Output the (X, Y) coordinate of the center of the cell containing the given text.  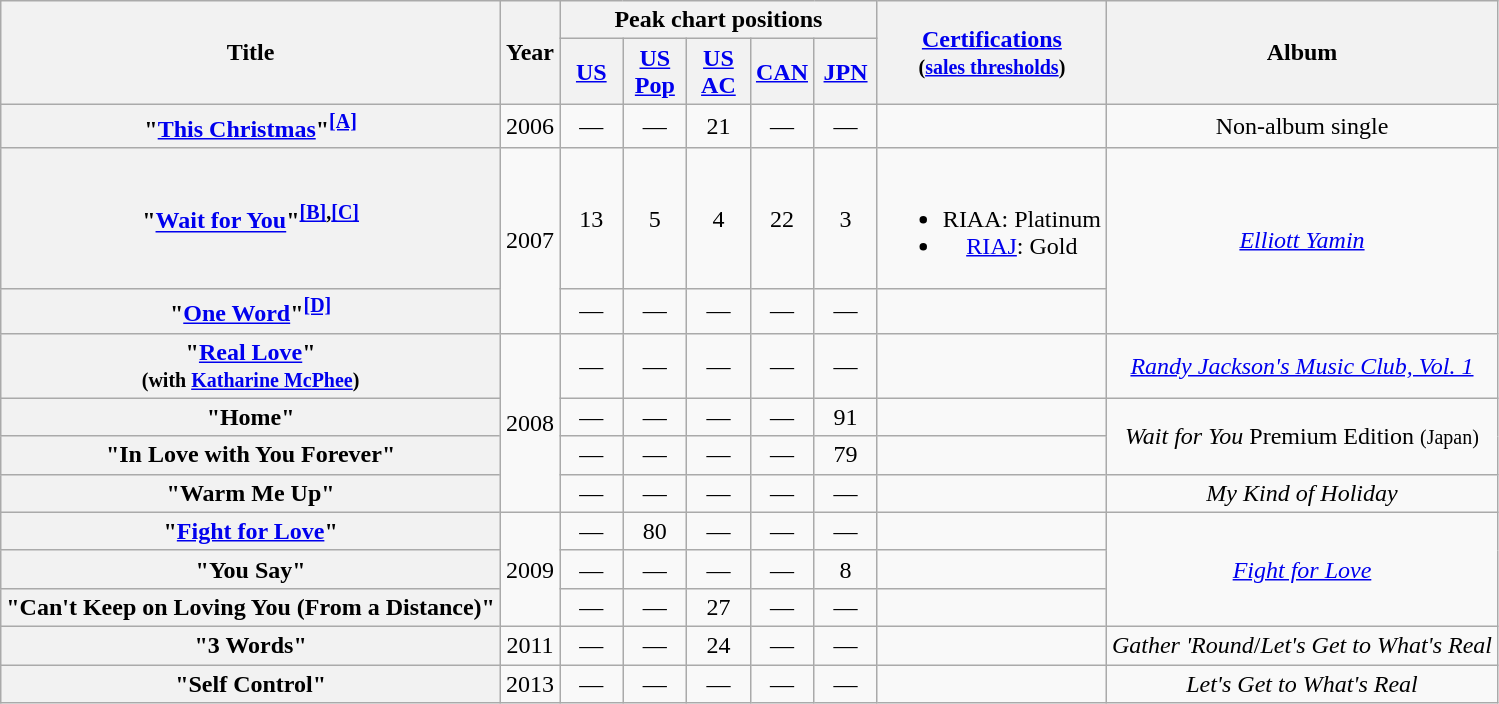
Peak chart positions (719, 20)
2007 (530, 240)
2011 (530, 645)
Wait for You Premium Edition (Japan) (1302, 436)
"3 Words" (251, 645)
4 (719, 218)
5 (655, 218)
24 (719, 645)
"Self Control" (251, 684)
80 (655, 531)
Fight for Love (1302, 569)
2006 (530, 126)
Gather 'Round/Let's Get to What's Real (1302, 645)
2009 (530, 569)
"This Christmas"[A] (251, 126)
"In Love with You Forever" (251, 455)
91 (846, 417)
2013 (530, 684)
79 (846, 455)
Let's Get to What's Real (1302, 684)
Album (1302, 52)
"You Say" (251, 569)
CAN (782, 72)
8 (846, 569)
"One Word"[D] (251, 310)
"Can't Keep on Loving You (From a Distance)" (251, 607)
"Fight for Love" (251, 531)
JPN (846, 72)
"Real Love"(with Katharine McPhee) (251, 366)
21 (719, 126)
US AC (719, 72)
Year (530, 52)
"Home" (251, 417)
Certifications(sales thresholds) (992, 52)
My Kind of Holiday (1302, 493)
Title (251, 52)
22 (782, 218)
13 (592, 218)
Randy Jackson's Music Club, Vol. 1 (1302, 366)
Non-album single (1302, 126)
2008 (530, 422)
US Pop (655, 72)
"Warm Me Up" (251, 493)
RIAA: PlatinumRIAJ: Gold (992, 218)
27 (719, 607)
3 (846, 218)
"Wait for You"[B],[C] (251, 218)
US (592, 72)
Elliott Yamin (1302, 240)
